Identify which cell holds the provided text, then report its (X, Y) central coordinate. 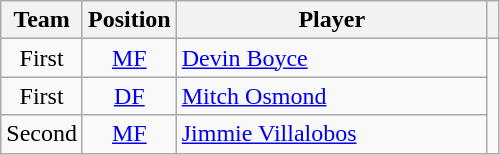
Mitch Osmond (332, 96)
Team (42, 20)
Second (42, 134)
Devin Boyce (332, 58)
Position (129, 20)
Player (332, 20)
Jimmie Villalobos (332, 134)
DF (129, 96)
